Identify which cell holds the provided text, then report its (x, y) central coordinate. 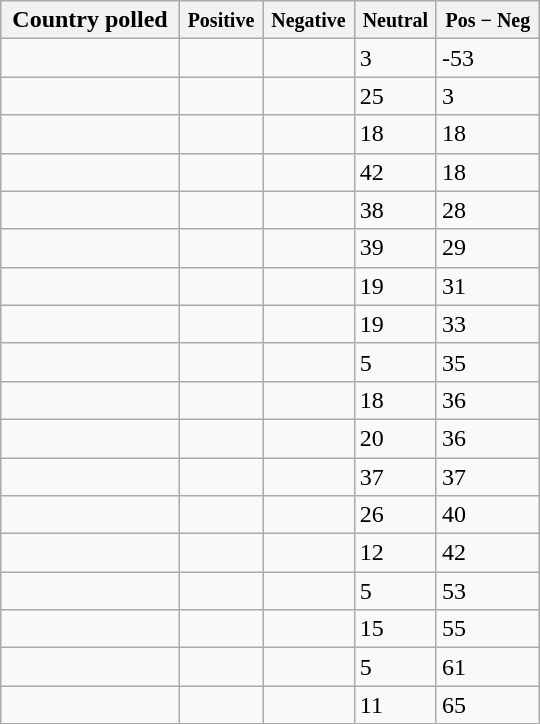
39 (395, 248)
11 (395, 705)
20 (395, 438)
15 (395, 629)
65 (488, 705)
61 (488, 667)
53 (488, 591)
12 (395, 553)
Negative (309, 20)
40 (488, 515)
55 (488, 629)
38 (395, 210)
Neutral (395, 20)
Country polled (90, 20)
31 (488, 286)
25 (395, 96)
26 (395, 515)
35 (488, 362)
33 (488, 324)
Pos − Neg (488, 20)
29 (488, 248)
28 (488, 210)
Positive (220, 20)
-53 (488, 58)
